Locate the cell with the specified text and output its [X, Y] center coordinate. 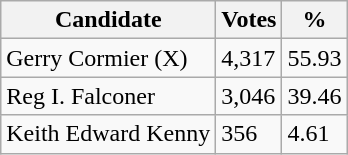
55.93 [314, 58]
Votes [249, 20]
% [314, 20]
4,317 [249, 58]
39.46 [314, 96]
3,046 [249, 96]
Gerry Cormier (X) [108, 58]
Reg I. Falconer [108, 96]
Keith Edward Kenny [108, 134]
4.61 [314, 134]
Candidate [108, 20]
356 [249, 134]
